Determine the (X, Y) coordinate at the center of the cell enclosing the given text.  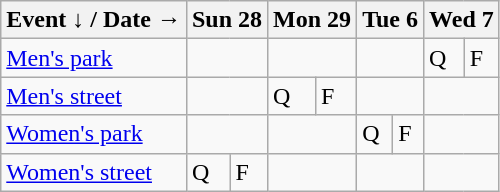
Men's street (94, 96)
Women's street (94, 172)
Sun 28 (226, 20)
Wed 7 (462, 20)
Mon 29 (312, 20)
Tue 6 (390, 20)
Men's park (94, 58)
Women's park (94, 134)
Event ↓ / Date → (94, 20)
